Search for the cell housing the specified text and yield its [X, Y] center coordinate. 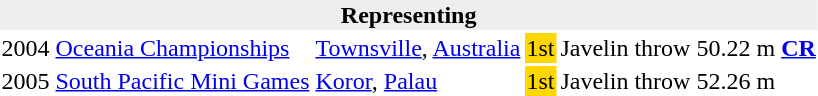
Oceania Championships [182, 48]
52.26 m [756, 81]
South Pacific Mini Games [182, 81]
Townsville, Australia [418, 48]
Representing [408, 15]
2005 [26, 81]
Koror, Palau [418, 81]
50.22 m CR [756, 48]
2004 [26, 48]
